Find where the given text appears and provide that cell's center as [X, Y] coordinate. 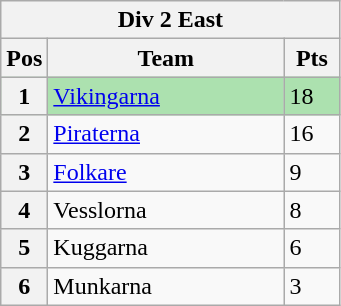
Pos [24, 58]
Vesslorna [166, 210]
9 [312, 172]
8 [312, 210]
Munkarna [166, 286]
Pts [312, 58]
5 [24, 248]
16 [312, 134]
1 [24, 96]
Team [166, 58]
Vikingarna [166, 96]
18 [312, 96]
Kuggarna [166, 248]
Div 2 East [170, 20]
Piraterna [166, 134]
2 [24, 134]
Folkare [166, 172]
4 [24, 210]
